From the cell containing the given text, extract its center point as [X, Y] coordinate. 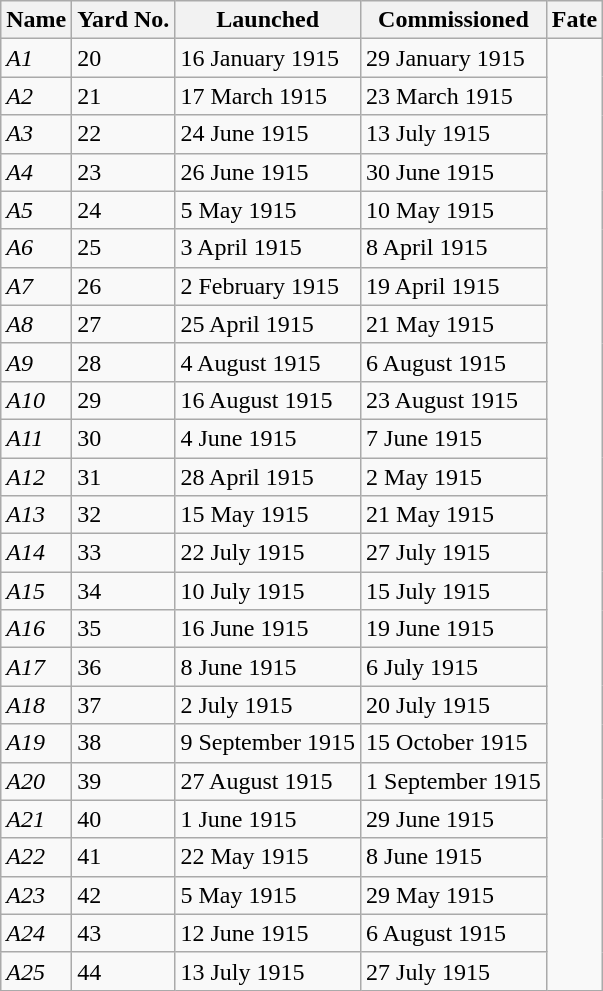
4 June 1915 [268, 438]
A4 [36, 172]
A18 [36, 705]
7 June 1915 [454, 438]
35 [124, 629]
A6 [36, 248]
A1 [36, 58]
23 March 1915 [454, 96]
23 [124, 172]
27 August 1915 [268, 781]
Launched [268, 20]
30 [124, 438]
21 [124, 96]
29 May 1915 [454, 895]
A22 [36, 857]
A25 [36, 971]
38 [124, 743]
1 September 1915 [454, 781]
24 June 1915 [268, 134]
32 [124, 515]
23 August 1915 [454, 400]
16 June 1915 [268, 629]
25 [124, 248]
A24 [36, 933]
4 August 1915 [268, 362]
2 July 1915 [268, 705]
A23 [36, 895]
A7 [36, 286]
2 May 1915 [454, 477]
30 June 1915 [454, 172]
42 [124, 895]
29 [124, 400]
25 April 1915 [268, 324]
A5 [36, 210]
A20 [36, 781]
A12 [36, 477]
15 July 1915 [454, 591]
43 [124, 933]
Yard No. [124, 20]
Name [36, 20]
24 [124, 210]
33 [124, 553]
15 October 1915 [454, 743]
31 [124, 477]
39 [124, 781]
27 [124, 324]
22 May 1915 [268, 857]
36 [124, 667]
A11 [36, 438]
37 [124, 705]
2 February 1915 [268, 286]
16 August 1915 [268, 400]
10 May 1915 [454, 210]
19 April 1915 [454, 286]
A13 [36, 515]
12 June 1915 [268, 933]
22 July 1915 [268, 553]
22 [124, 134]
A16 [36, 629]
28 [124, 362]
Commissioned [454, 20]
8 April 1915 [454, 248]
20 [124, 58]
A21 [36, 819]
44 [124, 971]
10 July 1915 [268, 591]
A8 [36, 324]
28 April 1915 [268, 477]
9 September 1915 [268, 743]
1 June 1915 [268, 819]
A15 [36, 591]
40 [124, 819]
A17 [36, 667]
29 January 1915 [454, 58]
A19 [36, 743]
41 [124, 857]
16 January 1915 [268, 58]
A3 [36, 134]
19 June 1915 [454, 629]
A9 [36, 362]
A2 [36, 96]
29 June 1915 [454, 819]
Fate [574, 20]
3 April 1915 [268, 248]
A10 [36, 400]
34 [124, 591]
6 July 1915 [454, 667]
17 March 1915 [268, 96]
26 [124, 286]
15 May 1915 [268, 515]
26 June 1915 [268, 172]
20 July 1915 [454, 705]
A14 [36, 553]
